Find where the given text appears and provide that cell's center as (x, y) coordinate. 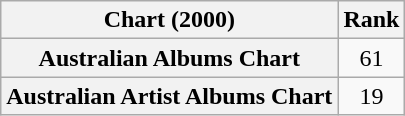
Rank (372, 20)
Australian Artist Albums Chart (170, 96)
19 (372, 96)
61 (372, 58)
Australian Albums Chart (170, 58)
Chart (2000) (170, 20)
